Locate the cell with the specified text and output its (X, Y) center coordinate. 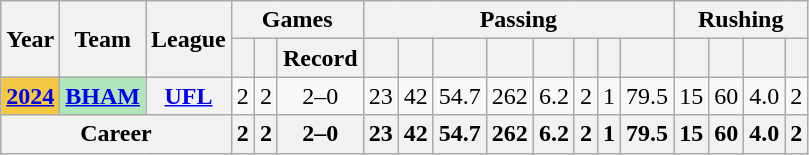
BHAM (103, 96)
Team (103, 39)
UFL (189, 96)
Record (320, 58)
Year (30, 39)
Rushing (741, 20)
Games (297, 20)
Career (116, 134)
2024 (30, 96)
League (189, 39)
Passing (518, 20)
